Output the (x, y) coordinate of the center of the cell containing the given text.  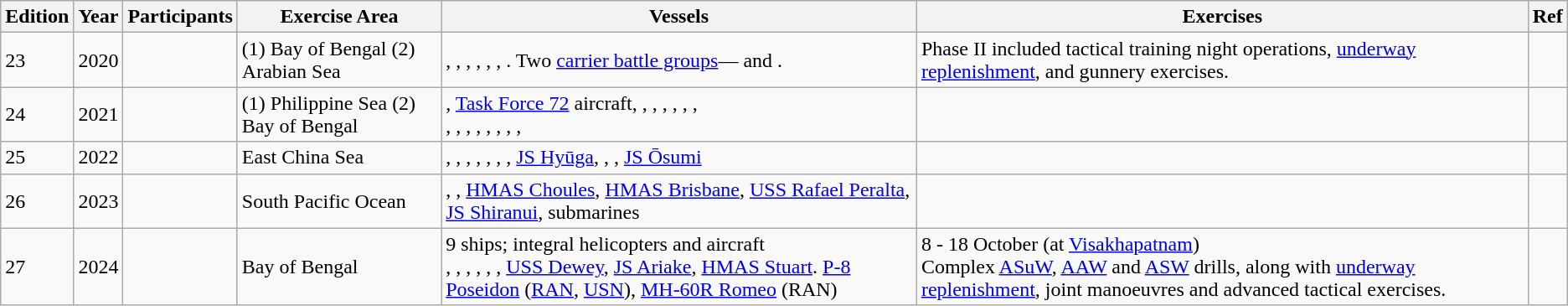
Participants (180, 17)
2021 (99, 114)
26 (37, 201)
27 (37, 267)
Ref (1548, 17)
(1) Philippine Sea (2) Bay of Bengal (338, 114)
, Task Force 72 aircraft, , , , , , , , , , , , , , , (679, 114)
Year (99, 17)
Phase II included tactical training night operations, underway replenishment, and gunnery exercises. (1222, 60)
Exercise Area (338, 17)
, , , , , , , JS Hyūga, , , JS Ōsumi (679, 158)
, , , , , , . Two carrier battle groups— and . (679, 60)
Edition (37, 17)
23 (37, 60)
, , HMAS Choules, HMAS Brisbane, USS Rafael Peralta, JS Shiranui, submarines (679, 201)
(1) Bay of Bengal (2) Arabian Sea (338, 60)
24 (37, 114)
Bay of Bengal (338, 267)
2022 (99, 158)
East China Sea (338, 158)
2020 (99, 60)
2023 (99, 201)
25 (37, 158)
9 ships; integral helicopters and aircraft, , , , , , USS Dewey, JS Ariake, HMAS Stuart. P-8 Poseidon (RAN, USN), MH-60R Romeo (RAN) (679, 267)
Exercises (1222, 17)
Vessels (679, 17)
2024 (99, 267)
South Pacific Ocean (338, 201)
